From the cell containing the given text, extract its center point as [X, Y] coordinate. 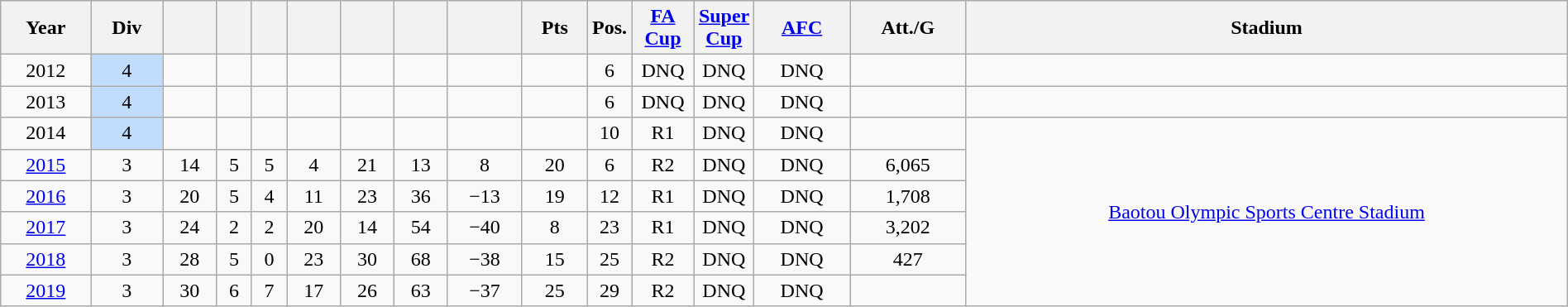
Pts [555, 28]
2014 [46, 133]
12 [610, 196]
Pos. [610, 28]
13 [420, 165]
0 [270, 259]
1,708 [908, 196]
2019 [46, 290]
2017 [46, 228]
10 [610, 133]
17 [314, 290]
68 [420, 259]
28 [190, 259]
15 [555, 259]
2012 [46, 70]
19 [555, 196]
7 [270, 290]
2013 [46, 102]
Div [127, 28]
FA Cup [663, 28]
54 [420, 228]
36 [420, 196]
2015 [46, 165]
AFC [802, 28]
29 [610, 290]
Baotou Olympic Sports Centre Stadium [1267, 212]
−40 [485, 228]
3,202 [908, 228]
Year [46, 28]
2018 [46, 259]
2016 [46, 196]
24 [190, 228]
Super Cup [724, 28]
−38 [485, 259]
427 [908, 259]
6,065 [908, 165]
11 [314, 196]
21 [367, 165]
Att./G [908, 28]
−13 [485, 196]
−37 [485, 290]
Stadium [1267, 28]
26 [367, 290]
63 [420, 290]
